Determine the [x, y] coordinate at the center of the cell enclosing the given text.  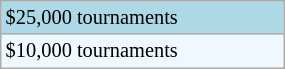
$25,000 tournaments [142, 17]
$10,000 tournaments [142, 51]
